For the text-containing cell, return its midpoint in (x, y) coordinate format. 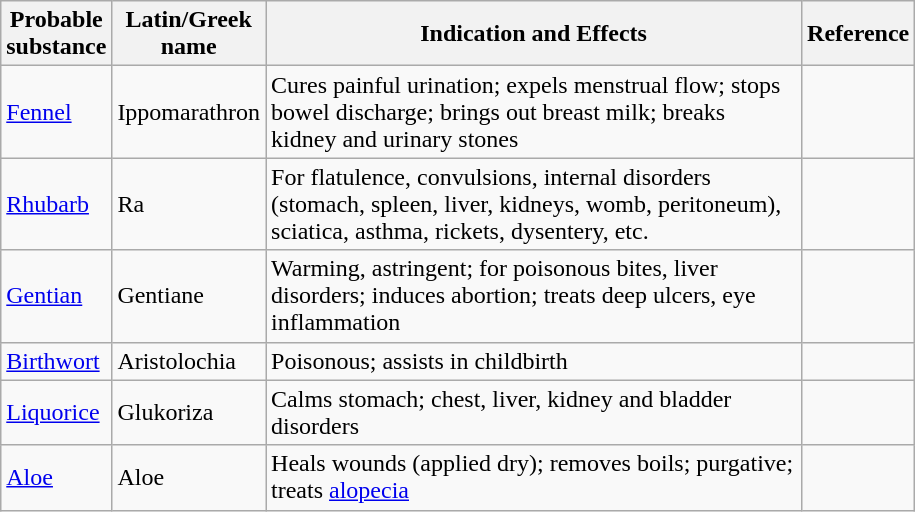
Rhubarb (56, 204)
Warming, astringent; for poisonous bites, liver disorders; induces abortion; treats deep ulcers, eye inflammation (534, 296)
Calms stomach; chest, liver, kidney and bladder disorders (534, 412)
Probablesubstance (56, 34)
Liquorice (56, 412)
Heals wounds (applied dry); removes boils; purgative; treats alopecia (534, 478)
Indication and Effects (534, 34)
Gentiane (189, 296)
Reference (858, 34)
Cures painful urination; expels menstrual flow; stops bowel discharge; brings out breast milk; breaks kidney and urinary stones (534, 112)
Poisonous; assists in childbirth (534, 361)
For flatulence, convulsions, internal disorders (stomach, spleen, liver, kidneys, womb, peritoneum), sciatica, asthma, rickets, dysentery, etc. (534, 204)
Latin/Greekname (189, 34)
Ra (189, 204)
Glukoriza (189, 412)
Gentian (56, 296)
Birthwort (56, 361)
Aristolochia (189, 361)
Ippomarathron (189, 112)
Fennel (56, 112)
